Locate the cell with the specified text and output its (x, y) center coordinate. 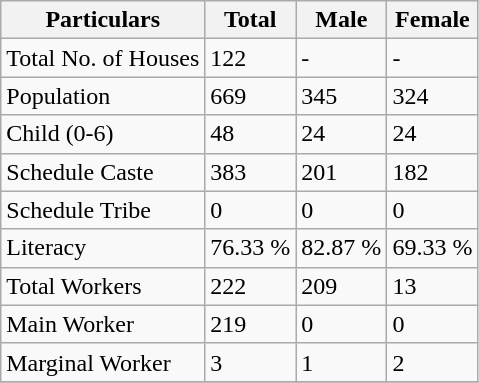
2 (432, 362)
Total (250, 20)
Schedule Tribe (103, 210)
Schedule Caste (103, 172)
122 (250, 58)
182 (432, 172)
383 (250, 172)
69.33 % (432, 248)
669 (250, 96)
Child (0-6) (103, 134)
Male (342, 20)
219 (250, 324)
209 (342, 286)
Marginal Worker (103, 362)
3 (250, 362)
Total No. of Houses (103, 58)
82.87 % (342, 248)
76.33 % (250, 248)
Particulars (103, 20)
324 (432, 96)
222 (250, 286)
1 (342, 362)
Total Workers (103, 286)
13 (432, 286)
Population (103, 96)
345 (342, 96)
Literacy (103, 248)
48 (250, 134)
Female (432, 20)
Main Worker (103, 324)
201 (342, 172)
